Return [X, Y] of the center of cell containing provided text 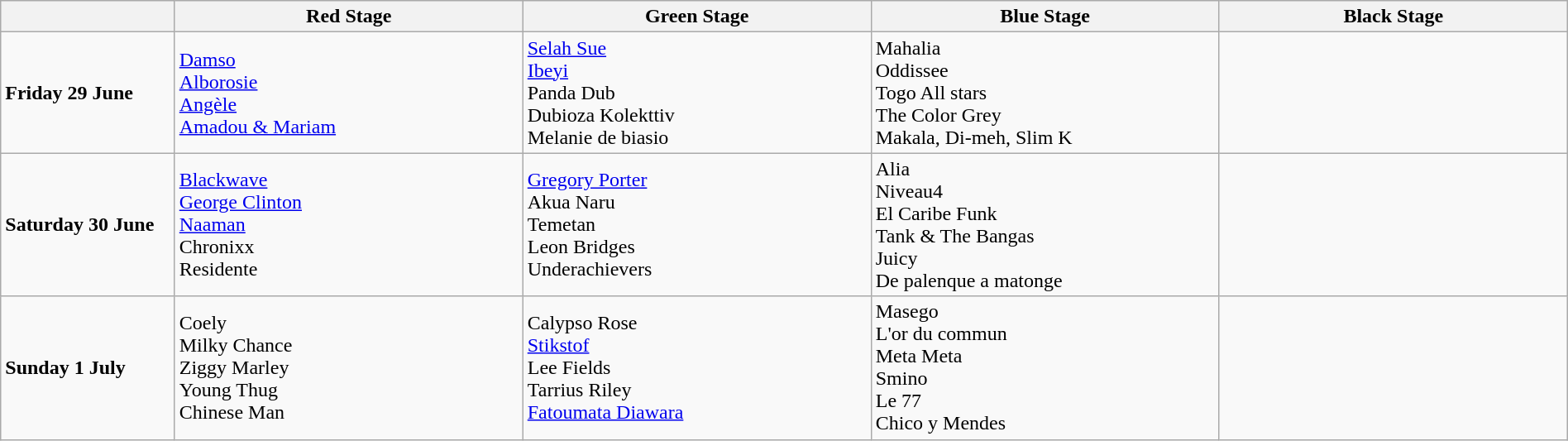
Black Stage [1393, 17]
Green Stage [696, 17]
MasegoL'or du communMeta MetaSminoLe 77Chico y Mendes [1045, 367]
Blue Stage [1045, 17]
Selah SueIbeyiPanda DubDubioza KolekttivMelanie de biasio [696, 93]
MahaliaOddisseeTogo All starsThe Color GreyMakala, Di-meh, Slim K [1045, 93]
DamsoAlborosieAngèleAmadou & Mariam [349, 93]
AliaNiveau4El Caribe FunkTank & The BangasJuicyDe palenque a matonge [1045, 225]
Calypso RoseStikstofLee FieldsTarrius RileyFatoumata Diawara [696, 367]
CoelyMilky ChanceZiggy MarleyYoung ThugChinese Man [349, 367]
Sunday 1 July [88, 367]
Friday 29 June [88, 93]
Gregory PorterAkua NaruTemetanLeon BridgesUnderachievers [696, 225]
Saturday 30 June [88, 225]
BlackwaveGeorge ClintonNaamanChronixxResidente [349, 225]
Red Stage [349, 17]
